Search for the cell housing the specified text and yield its (x, y) center coordinate. 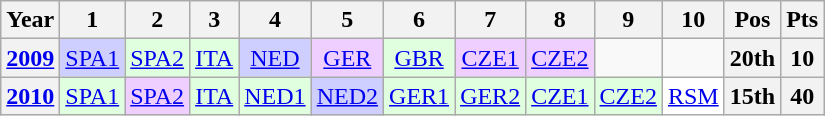
GBR (420, 58)
6 (420, 20)
9 (628, 20)
NED2 (347, 96)
7 (490, 20)
NED (275, 58)
GER1 (420, 96)
4 (275, 20)
GER (347, 58)
Pos (752, 20)
Pts (802, 20)
15th (752, 96)
2009 (30, 58)
40 (802, 96)
20th (752, 58)
2010 (30, 96)
NED1 (275, 96)
GER2 (490, 96)
2 (158, 20)
5 (347, 20)
1 (92, 20)
Year (30, 20)
3 (214, 20)
RSM (693, 96)
8 (560, 20)
